Identify which cell holds the provided text, then report its [x, y] central coordinate. 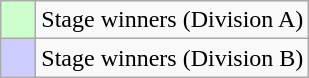
Stage winners (Division B) [172, 58]
Stage winners (Division A) [172, 20]
